Scan for the cell matching the given text and deliver its [x, y] coordinate at center. 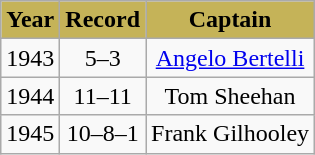
Record [103, 20]
Captain [230, 20]
1944 [30, 96]
Tom Sheehan [230, 96]
5–3 [103, 58]
Angelo Bertelli [230, 58]
Frank Gilhooley [230, 134]
11–11 [103, 96]
Year [30, 20]
10–8–1 [103, 134]
1945 [30, 134]
1943 [30, 58]
